Capture the cell that displays the provided text and extract its (x, y) central coordinate. 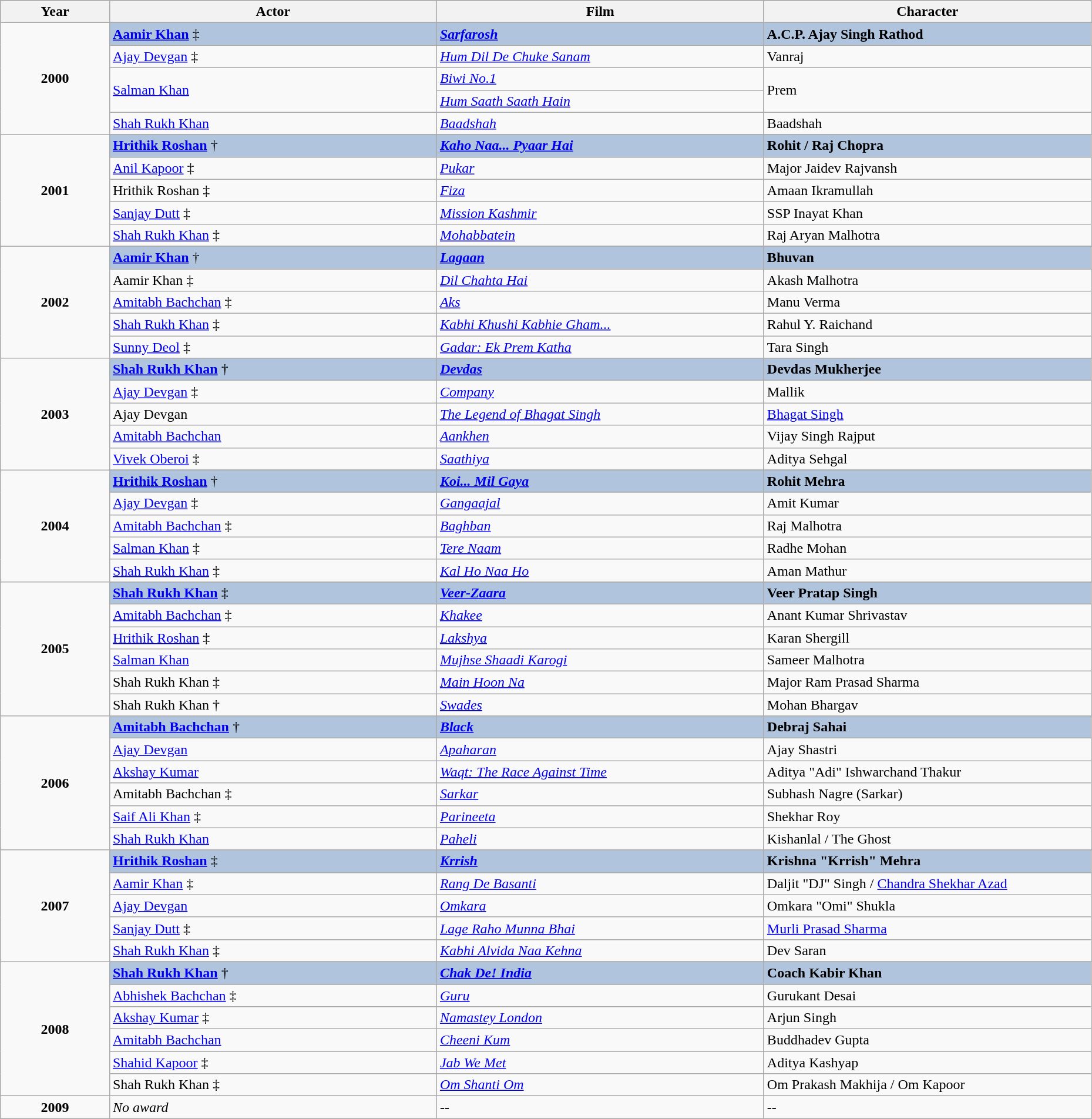
Kal Ho Naa Ho (600, 570)
Aks (600, 303)
Coach Kabir Khan (927, 973)
Dil Chahta Hai (600, 280)
Abhishek Bachchan ‡ (273, 996)
Lagaan (600, 257)
Hum Saath Saath Hain (600, 101)
Tere Naam (600, 548)
Dev Saran (927, 950)
Lage Raho Munna Bhai (600, 928)
Raj Aryan Malhotra (927, 235)
Omkara "Omi" Shukla (927, 906)
Akshay Kumar ‡ (273, 1018)
Krishna "Krrish" Mehra (927, 861)
Anil Kapoor ‡ (273, 168)
Raj Malhotra (927, 526)
2006 (55, 783)
Kabhi Khushi Kabhie Gham... (600, 325)
Gadar: Ek Prem Katha (600, 347)
Major Ram Prasad Sharma (927, 683)
Manu Verma (927, 303)
Ajay Shastri (927, 750)
Chak De! India (600, 973)
No award (273, 1107)
Mallik (927, 392)
Bhuvan (927, 257)
Sarkar (600, 794)
Omkara (600, 906)
Om Shanti Om (600, 1085)
Apaharan (600, 750)
Rohit / Raj Chopra (927, 146)
Devdas Mukherjee (927, 369)
Kabhi Alvida Naa Kehna (600, 950)
Debraj Sahai (927, 727)
2007 (55, 906)
Vijay Singh Rajput (927, 436)
Aditya Sehgal (927, 459)
Sunny Deol ‡ (273, 347)
Saif Ali Khan ‡ (273, 816)
Major Jaidev Rajvansh (927, 168)
Fiza (600, 190)
Prem (927, 90)
Aamir Khan † (273, 257)
Amaan Ikramullah (927, 190)
Mohabbatein (600, 235)
Arjun Singh (927, 1018)
Aankhen (600, 436)
2008 (55, 1029)
Waqt: The Race Against Time (600, 772)
Kaho Naa... Pyaar Hai (600, 146)
2003 (55, 414)
Namastey London (600, 1018)
Mujhse Shaadi Karogi (600, 660)
Gurukant Desai (927, 996)
Subhash Nagre (Sarkar) (927, 794)
Parineeta (600, 816)
SSP Inayat Khan (927, 213)
Veer-Zaara (600, 593)
Akshay Kumar (273, 772)
Shahid Kapoor ‡ (273, 1063)
Rang De Basanti (600, 883)
2009 (55, 1107)
Mohan Bhargav (927, 705)
2001 (55, 190)
2005 (55, 648)
Krrish (600, 861)
Kishanlal / The Ghost (927, 839)
The Legend of Bhagat Singh (600, 414)
Swades (600, 705)
Film (600, 12)
Devdas (600, 369)
Aditya "Adi" Ishwarchand Thakur (927, 772)
Radhe Mohan (927, 548)
Cheeni Kum (600, 1040)
Paheli (600, 839)
Year (55, 12)
Actor (273, 12)
Mission Kashmir (600, 213)
Rohit Mehra (927, 481)
Daljit "DJ" Singh / Chandra Shekhar Azad (927, 883)
Khakee (600, 615)
Baghban (600, 526)
Akash Malhotra (927, 280)
Biwi No.1 (600, 79)
Salman Khan ‡ (273, 548)
Character (927, 12)
Company (600, 392)
Karan Shergill (927, 637)
Koi... Mil Gaya (600, 481)
Amitabh Bachchan † (273, 727)
Anant Kumar Shrivastav (927, 615)
Pukar (600, 168)
Veer Pratap Singh (927, 593)
Vanraj (927, 56)
Hum Dil De Chuke Sanam (600, 56)
Aditya Kashyap (927, 1063)
Aman Mathur (927, 570)
Amit Kumar (927, 503)
Guru (600, 996)
Murli Prasad Sharma (927, 928)
A.C.P. Ajay Singh Rathod (927, 34)
Sarfarosh (600, 34)
Gangaajal (600, 503)
Saathiya (600, 459)
2000 (55, 79)
2002 (55, 302)
Rahul Y. Raichand (927, 325)
Om Prakash Makhija / Om Kapoor (927, 1085)
Buddhadev Gupta (927, 1040)
Lakshya (600, 637)
2004 (55, 526)
Main Hoon Na (600, 683)
Bhagat Singh (927, 414)
Tara Singh (927, 347)
Sameer Malhotra (927, 660)
Black (600, 727)
Vivek Oberoi ‡ (273, 459)
Jab We Met (600, 1063)
Shekhar Roy (927, 816)
